Return the (X, Y) coordinate for the center point of the cell that contains the specified text.  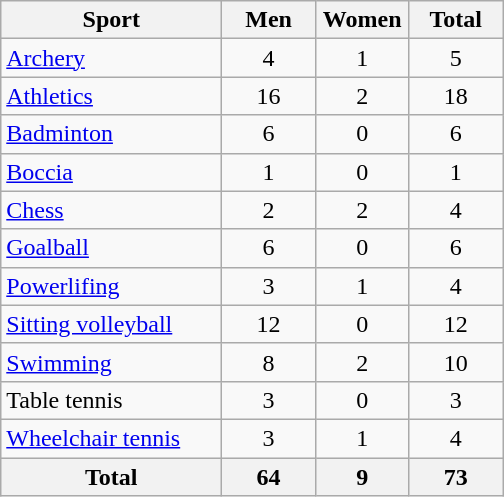
9 (362, 477)
Powerlifing (112, 286)
18 (456, 96)
Sitting volleyball (112, 324)
8 (269, 362)
Boccia (112, 172)
10 (456, 362)
Athletics (112, 96)
Wheelchair tennis (112, 438)
16 (269, 96)
Archery (112, 58)
Table tennis (112, 400)
Chess (112, 210)
Women (362, 20)
Swimming (112, 362)
5 (456, 58)
Men (269, 20)
Goalball (112, 248)
73 (456, 477)
Sport (112, 20)
Badminton (112, 134)
64 (269, 477)
